Identify which cell holds the provided text, then report its (x, y) central coordinate. 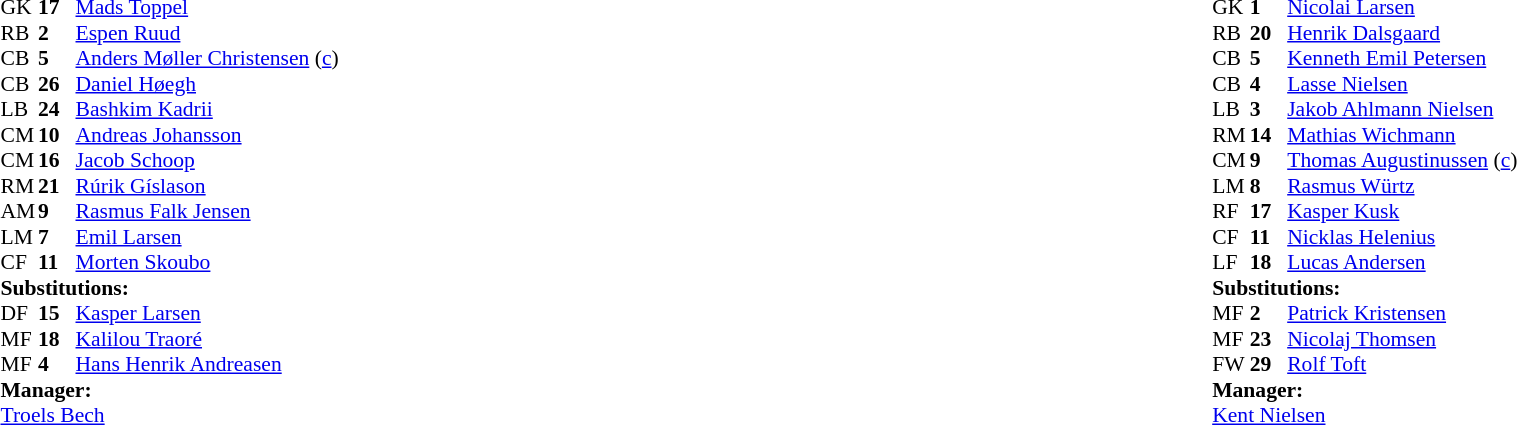
Kasper Larsen (208, 313)
AM (19, 211)
Jakob Ahlmann Nielsen (1402, 109)
8 (1269, 186)
Andreas Johansson (208, 135)
20 (1269, 33)
Rolf Toft (1402, 365)
Espen Ruud (208, 33)
3 (1269, 109)
Bashkim Kadrii (208, 109)
Mathias Wichmann (1402, 135)
17 (1269, 211)
Anders Møller Christensen (c) (208, 59)
Jacob Schoop (208, 161)
Lucas Andersen (1402, 263)
Nicolaj Thomsen (1402, 339)
DF (19, 313)
14 (1269, 135)
FW (1231, 365)
Patrick Kristensen (1402, 313)
16 (57, 161)
Rasmus Falk Jensen (208, 211)
23 (1269, 339)
10 (57, 135)
Nicklas Helenius (1402, 237)
Kalilou Traoré (208, 339)
RF (1231, 211)
Rasmus Würtz (1402, 186)
Hans Henrik Andreasen (208, 365)
24 (57, 109)
Emil Larsen (208, 237)
Kasper Kusk (1402, 211)
LF (1231, 263)
Daniel Høegh (208, 84)
29 (1269, 365)
Henrik Dalsgaard (1402, 33)
Lasse Nielsen (1402, 84)
15 (57, 313)
Thomas Augustinussen (c) (1402, 161)
21 (57, 186)
Rúrik Gíslason (208, 186)
Kenneth Emil Petersen (1402, 59)
7 (57, 237)
Morten Skoubo (208, 263)
26 (57, 84)
